Search for the cell housing the specified text and yield its (X, Y) center coordinate. 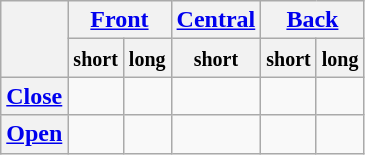
Close (34, 96)
Front (120, 20)
Back (312, 20)
Open (34, 134)
Central (216, 20)
